From the cell containing the given text, extract its center point as [X, Y] coordinate. 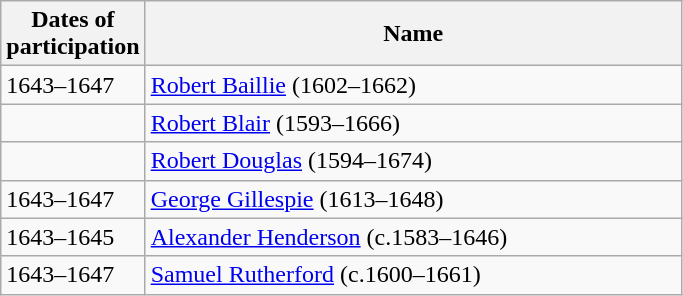
Samuel Rutherford (c.1600–1661) [413, 275]
Name [413, 34]
Alexander Henderson (c.1583–1646) [413, 237]
1643–1645 [73, 237]
Robert Douglas (1594–1674) [413, 161]
Robert Baillie (1602–1662) [413, 85]
Robert Blair (1593–1666) [413, 123]
Dates of participation [73, 34]
George Gillespie (1613–1648) [413, 199]
